For the text-containing cell, return its midpoint in [X, Y] coordinate format. 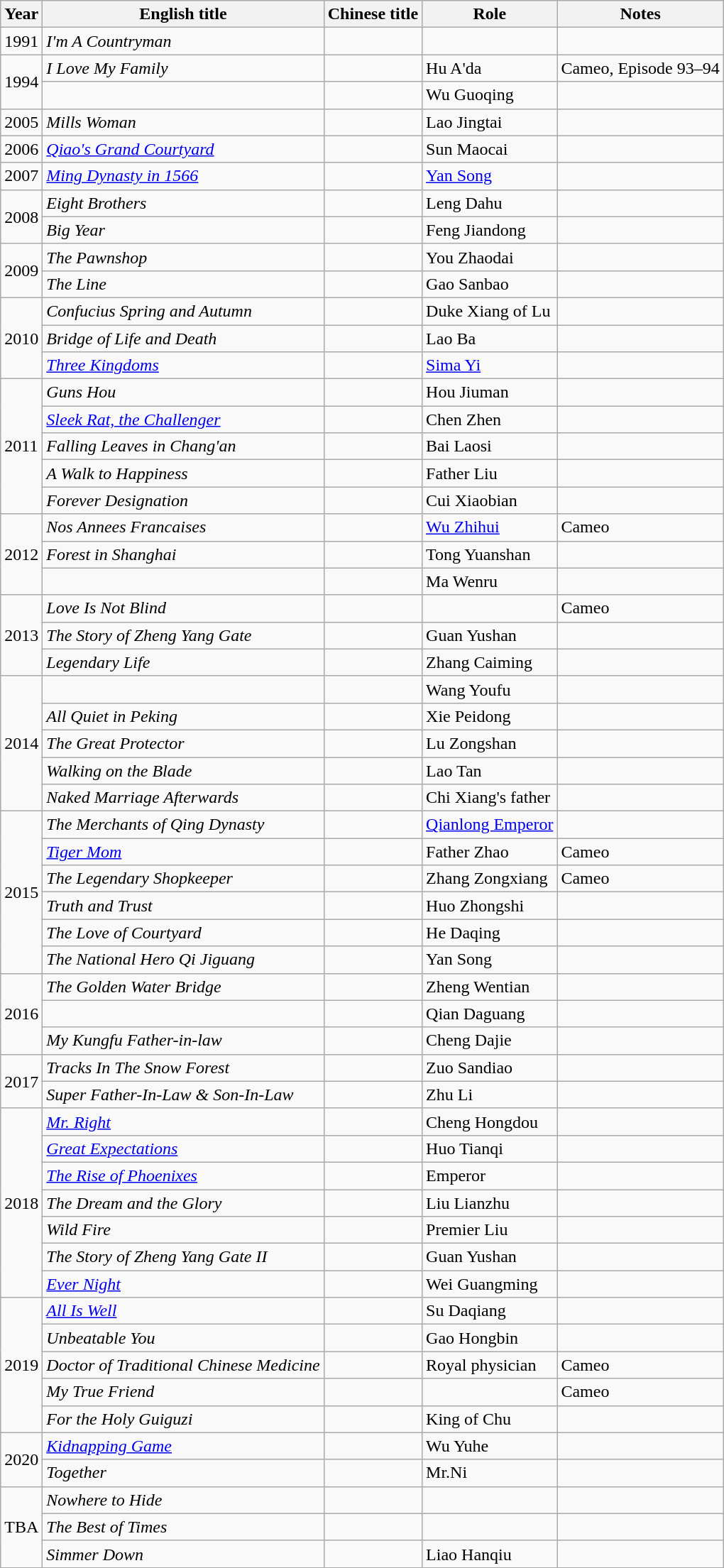
Su Daqiang [490, 1311]
Lao Jingtai [490, 122]
King of Chu [490, 1419]
He Daqing [490, 933]
Sima Yi [490, 366]
2012 [21, 554]
All Is Well [183, 1311]
2011 [21, 446]
Cheng Hongdou [490, 1122]
Huo Tianqi [490, 1148]
Wu Guoqing [490, 95]
Hou Jiuman [490, 393]
Naked Marriage Afterwards [183, 798]
Truth and Trust [183, 906]
Royal physician [490, 1365]
Qian Daguang [490, 1014]
Hu A'da [490, 68]
The National Hero Qi Jiguang [183, 960]
Leng Dahu [490, 203]
The Story of Zheng Yang Gate [183, 635]
Mills Woman [183, 122]
Lao Tan [490, 770]
Guns Hou [183, 393]
2019 [21, 1365]
Ma Wenru [490, 581]
Lu Zongshan [490, 743]
Confucius Spring and Autumn [183, 311]
Mr.Ni [490, 1473]
Gao Hongbin [490, 1338]
2017 [21, 1081]
Falling Leaves in Chang'an [183, 446]
Xie Peidong [490, 716]
Tiger Mom [183, 852]
2018 [21, 1202]
Together [183, 1473]
Gao Sanbao [490, 284]
Ever Night [183, 1284]
Forever Designation [183, 500]
2009 [21, 270]
My Kungfu Father-in-law [183, 1041]
Mr. Right [183, 1122]
Zhang Caiming [490, 662]
The Great Protector [183, 743]
Zuo Sandiao [490, 1068]
Feng Jiandong [490, 230]
The Legendary Shopkeeper [183, 879]
2008 [21, 216]
All Quiet in Peking [183, 716]
TBA [21, 1527]
Forest in Shanghai [183, 554]
Wu Yuhe [490, 1446]
You Zhaodai [490, 257]
Huo Zhongshi [490, 906]
The Line [183, 284]
Love Is Not Blind [183, 608]
Ming Dynasty in 1566 [183, 176]
Year [21, 14]
Wild Fire [183, 1230]
2013 [21, 635]
The Best of Times [183, 1527]
I Love My Family [183, 68]
The Rise of Phoenixes [183, 1175]
The Merchants of Qing Dynasty [183, 825]
Notes [640, 14]
Kidnapping Game [183, 1446]
Three Kingdoms [183, 366]
Chi Xiang's father [490, 798]
The Story of Zheng Yang Gate II [183, 1257]
2005 [21, 122]
Liao Hanqiu [490, 1554]
2016 [21, 1014]
2010 [21, 338]
Premier Liu [490, 1230]
My True Friend [183, 1392]
2006 [21, 149]
Chinese title [373, 14]
Sun Maocai [490, 149]
Cameo, Episode 93–94 [640, 68]
Emperor [490, 1175]
2020 [21, 1459]
Legendary Life [183, 662]
1994 [21, 82]
Liu Lianzhu [490, 1203]
2007 [21, 176]
Big Year [183, 230]
Wang Youfu [490, 689]
Unbeatable You [183, 1338]
Sleek Rat, the Challenger [183, 420]
2015 [21, 892]
English title [183, 14]
The Golden Water Bridge [183, 987]
Simmer Down [183, 1554]
Wu Zhihui [490, 527]
1991 [21, 41]
Father Zhao [490, 852]
Duke Xiang of Lu [490, 311]
Bridge of Life and Death [183, 339]
Zhang Zongxiang [490, 879]
Eight Brothers [183, 203]
Great Expectations [183, 1148]
Nowhere to Hide [183, 1500]
Father Liu [490, 473]
I'm A Countryman [183, 41]
Wei Guangming [490, 1284]
Role [490, 14]
For the Holy Guiguzi [183, 1419]
Qianlong Emperor [490, 825]
Zhu Li [490, 1095]
Cui Xiaobian [490, 500]
Nos Annees Francaises [183, 527]
The Pawnshop [183, 257]
Zheng Wentian [490, 987]
Tracks In The Snow Forest [183, 1068]
The Love of Courtyard [183, 933]
Doctor of Traditional Chinese Medicine [183, 1365]
Walking on the Blade [183, 770]
Cheng Dajie [490, 1041]
The Dream and the Glory [183, 1203]
A Walk to Happiness [183, 473]
Qiao's Grand Courtyard [183, 149]
Bai Laosi [490, 446]
Super Father-In-Law & Son-In-Law [183, 1095]
Tong Yuanshan [490, 554]
Chen Zhen [490, 420]
2014 [21, 743]
Lao Ba [490, 339]
